Find where the given text appears and provide that cell's center as (X, Y) coordinate. 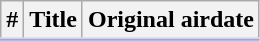
Title (54, 21)
# (12, 21)
Original airdate (170, 21)
